Find where the given text appears and provide that cell's center as [x, y] coordinate. 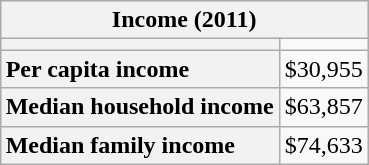
$74,633 [324, 145]
Median household income [140, 107]
Income (2011) [184, 20]
Median family income [140, 145]
$63,857 [324, 107]
Per capita income [140, 69]
$30,955 [324, 69]
